Identify which cell holds the provided text, then report its (x, y) central coordinate. 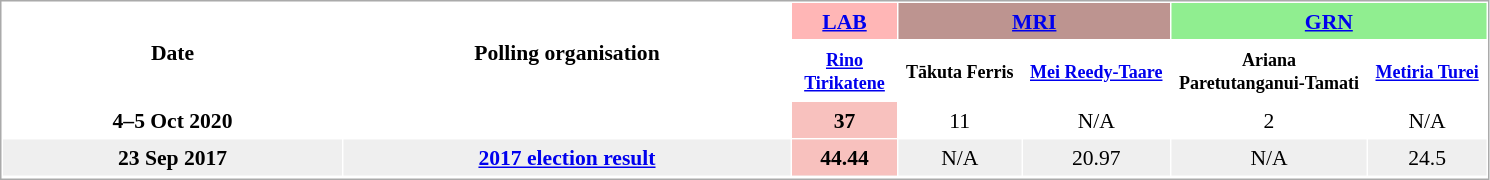
ArianaParetutanganui-Tamati (1268, 70)
24.5 (1427, 158)
LAB (844, 21)
Rino Tirikatene (844, 70)
Metiria Turei (1427, 70)
GRN (1328, 21)
Polling organisation (568, 52)
4–5 Oct 2020 (172, 120)
23 Sep 2017 (172, 158)
MRI (1034, 21)
11 (960, 120)
37 (844, 120)
44.44 (844, 158)
Mei Reedy-Taare (1096, 70)
20.97 (1096, 158)
2 (1268, 120)
Date (172, 52)
Tākuta Ferris (960, 70)
2017 election result (568, 158)
